Capture the cell that displays the provided text and extract its [x, y] central coordinate. 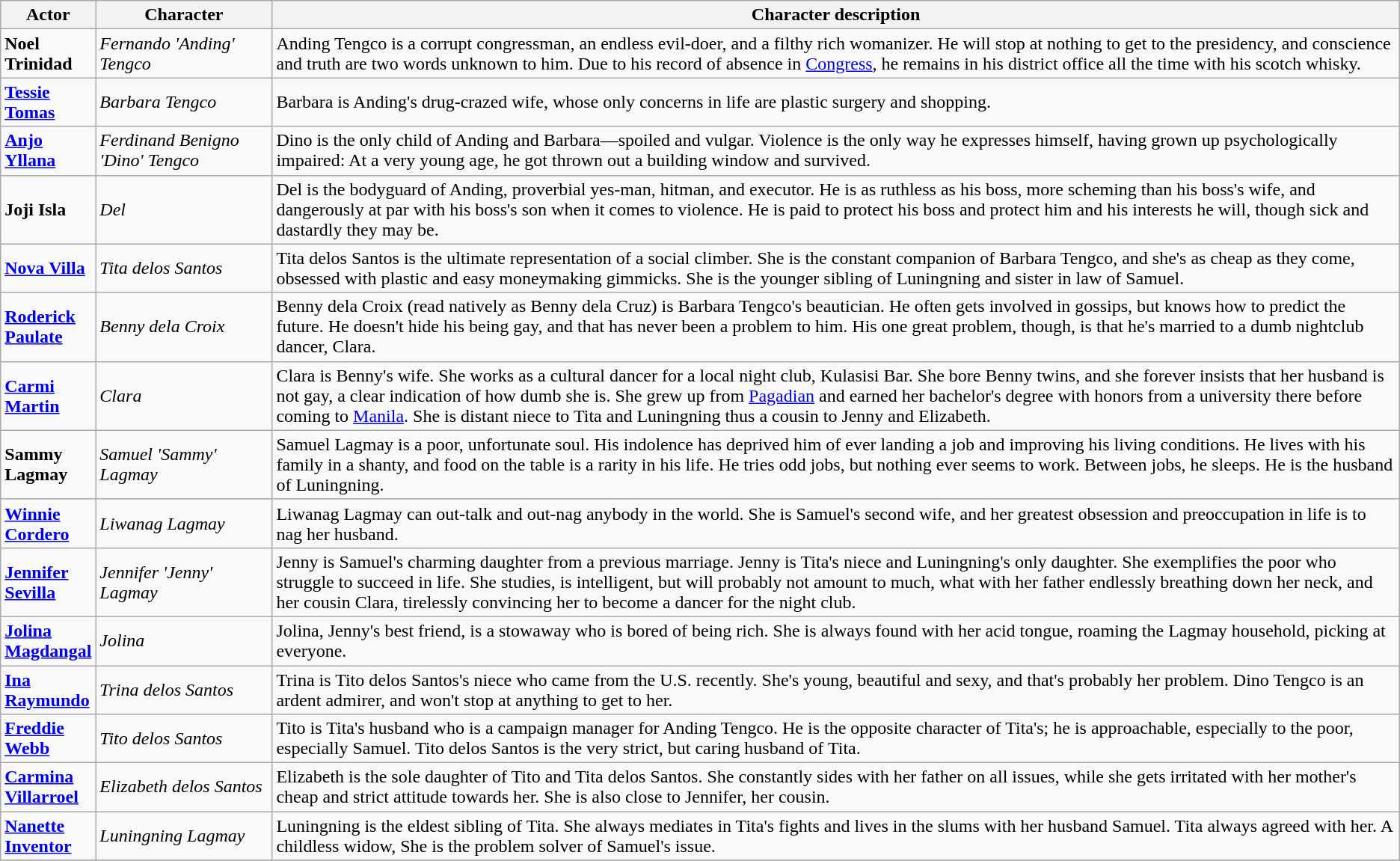
Jennifer Sevilla [48, 582]
Luningning Lagmay [184, 836]
Winnie Cordero [48, 524]
Liwanag Lagmay [184, 524]
Ina Raymundo [48, 690]
Tessie Tomas [48, 102]
Barbara is Anding's drug-crazed wife, whose only concerns in life are plastic surgery and shopping. [836, 102]
Character description [836, 15]
Jolina [184, 640]
Fernando 'Anding' Tengco [184, 54]
Roderick Paulate [48, 327]
Nova Villa [48, 268]
Elizabeth delos Santos [184, 787]
Del [184, 209]
Nanette Inventor [48, 836]
Sammy Lagmay [48, 465]
Samuel 'Sammy' Lagmay [184, 465]
Trina delos Santos [184, 690]
Jennifer 'Jenny' Lagmay [184, 582]
Joji Isla [48, 209]
Tita delos Santos [184, 268]
Noel Trinidad [48, 54]
Anjo Yllana [48, 151]
Freddie Webb [48, 739]
Barbara Tengco [184, 102]
Character [184, 15]
Clara [184, 396]
Ferdinand Benigno 'Dino' Tengco [184, 151]
Benny dela Croix [184, 327]
Jolina Magdangal [48, 640]
Tito delos Santos [184, 739]
Carmina Villarroel [48, 787]
Actor [48, 15]
Carmi Martin [48, 396]
